Locate the cell with the specified text and output its (X, Y) center coordinate. 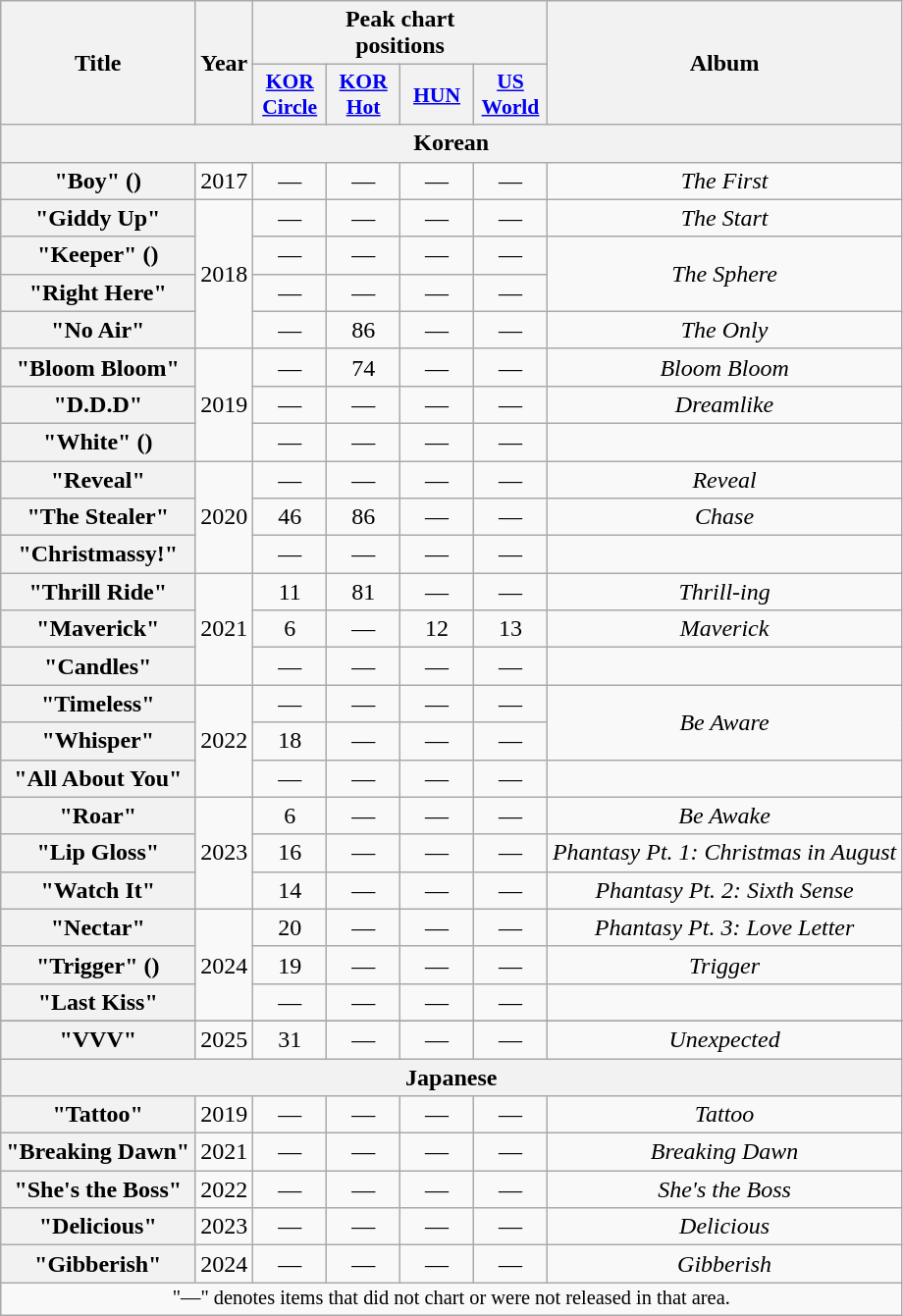
HUN (438, 94)
"Christmassy!" (98, 554)
Thrill-ing (724, 592)
Be Awake (724, 816)
Delicious (724, 1227)
2025 (224, 1039)
Korean (451, 143)
Be Aware (724, 722)
She's the Boss (724, 1189)
Trigger (724, 965)
"Thrill Ride" (98, 592)
11 (291, 592)
"Timeless" (98, 704)
"Reveal" (98, 480)
Unexpected (724, 1039)
"Bloom Bloom" (98, 367)
"Maverick" (98, 629)
"Last Kiss" (98, 1002)
Maverick (724, 629)
"VVV" (98, 1039)
"Tattoo" (98, 1115)
KORHot (363, 94)
Dreamlike (724, 404)
"Delicious" (98, 1227)
"Whisper" (98, 741)
Peak chartpositions (400, 33)
"Watch It" (98, 890)
"Keeper" () (98, 255)
The Start (724, 218)
USWorld (510, 94)
18 (291, 741)
"White" () (98, 442)
Chase (724, 517)
Phantasy Pt. 2: Sixth Sense (724, 890)
The First (724, 181)
Japanese (451, 1077)
"Giddy Up" (98, 218)
"Gibberish" (98, 1264)
Phantasy Pt. 1: Christmas in August (724, 853)
"D.D.D" (98, 404)
KORCircle (291, 94)
2017 (224, 181)
"—" denotes items that did not chart or were not released in that area. (451, 1299)
The Sphere (724, 274)
"All About You" (98, 778)
Phantasy Pt. 3: Love Letter (724, 927)
2018 (224, 274)
"Roar" (98, 816)
"The Stealer" (98, 517)
The Only (724, 330)
"Breaking Dawn" (98, 1152)
Title (98, 63)
81 (363, 592)
Bloom Bloom (724, 367)
"Nectar" (98, 927)
"Boy" () (98, 181)
13 (510, 629)
31 (291, 1039)
Reveal (724, 480)
"No Air" (98, 330)
"She's the Boss" (98, 1189)
20 (291, 927)
Album (724, 63)
"Candles" (98, 666)
Breaking Dawn (724, 1152)
"Right Here" (98, 292)
"Trigger" () (98, 965)
Year (224, 63)
2020 (224, 517)
12 (438, 629)
19 (291, 965)
"Lip Gloss" (98, 853)
74 (363, 367)
16 (291, 853)
Gibberish (724, 1264)
Tattoo (724, 1115)
46 (291, 517)
14 (291, 890)
